Find where the given text appears and provide that cell's center as (X, Y) coordinate. 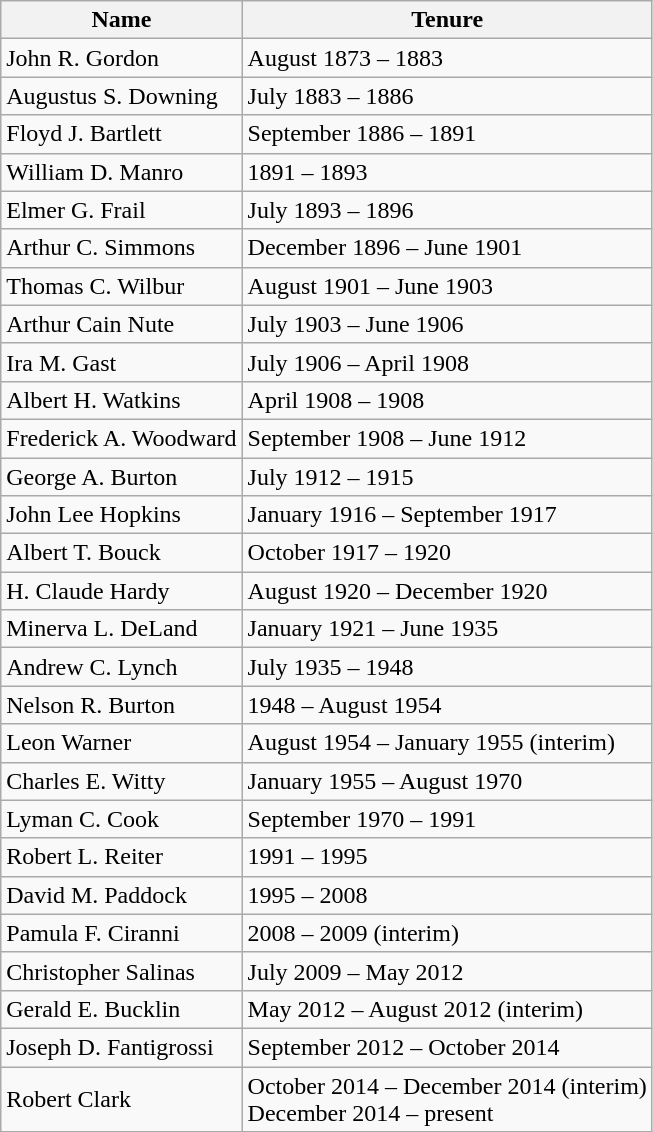
Pamula F. Ciranni (122, 933)
Andrew C. Lynch (122, 667)
October 2014 – December 2014 (interim)December 2014 – present (447, 1098)
July 1903 – June 1906 (447, 324)
July 1935 – 1948 (447, 667)
Albert T. Bouck (122, 553)
Augustus S. Downing (122, 96)
Thomas C. Wilbur (122, 286)
Nelson R. Burton (122, 705)
August 1954 – January 1955 (interim) (447, 743)
Tenure (447, 20)
July 1883 – 1886 (447, 96)
Charles E. Witty (122, 781)
Ira M. Gast (122, 362)
Floyd J. Bartlett (122, 134)
Gerald E. Bucklin (122, 1009)
August 1901 – June 1903 (447, 286)
January 1921 – June 1935 (447, 629)
George A. Burton (122, 477)
July 1906 – April 1908 (447, 362)
September 2012 – October 2014 (447, 1047)
Leon Warner (122, 743)
Joseph D. Fantigrossi (122, 1047)
Arthur Cain Nute (122, 324)
David M. Paddock (122, 895)
September 1970 – 1991 (447, 819)
Lyman C. Cook (122, 819)
July 1912 – 1915 (447, 477)
1891 – 1893 (447, 172)
January 1916 – September 1917 (447, 515)
John Lee Hopkins (122, 515)
July 1893 – 1896 (447, 210)
December 1896 – June 1901 (447, 248)
August 1920 – December 1920 (447, 591)
William D. Manro (122, 172)
October 1917 – 1920 (447, 553)
Frederick A. Woodward (122, 438)
2008 – 2009 (interim) (447, 933)
January 1955 – August 1970 (447, 781)
1991 – 1995 (447, 857)
August 1873 – 1883 (447, 58)
September 1886 – 1891 (447, 134)
1948 – August 1954 (447, 705)
1995 – 2008 (447, 895)
Christopher Salinas (122, 971)
Minerva L. DeLand (122, 629)
H. Claude Hardy (122, 591)
May 2012 – August 2012 (interim) (447, 1009)
John R. Gordon (122, 58)
July 2009 – May 2012 (447, 971)
Albert H. Watkins (122, 400)
April 1908 – 1908 (447, 400)
Name (122, 20)
September 1908 – June 1912 (447, 438)
Robert Clark (122, 1098)
Arthur C. Simmons (122, 248)
Robert L. Reiter (122, 857)
Elmer G. Frail (122, 210)
